Determine the [X, Y] coordinate at the center of the cell enclosing the given text.  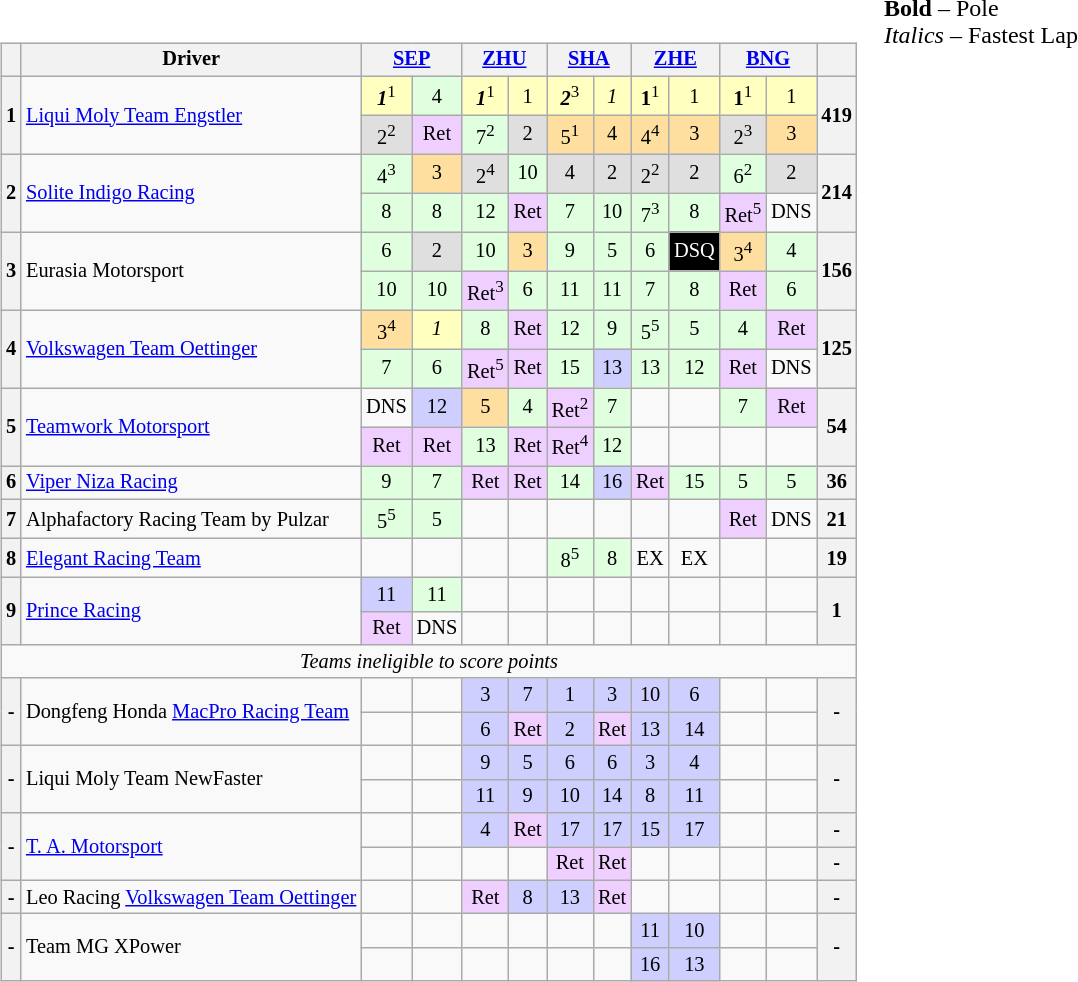
Ret2 [570, 408]
Volkswagen Team Oettinger [191, 349]
125 [837, 349]
24 [485, 174]
Ret4 [570, 446]
85 [570, 558]
Liqui Moly Team NewFaster [191, 780]
Teams ineligible to score points [429, 662]
Dongfeng Honda MacPro Racing Team [191, 712]
Prince Racing [191, 610]
SEP [412, 60]
21 [837, 518]
36 [837, 483]
Leo Racing Volkswagen Team Oettinger [191, 897]
54 [837, 427]
Alphafactory Racing Team by Pulzar [191, 518]
43 [386, 174]
Eurasia Motorsport [191, 271]
SHA [589, 60]
Driver [191, 60]
Liqui Moly Team Engstler [191, 115]
T. A. Motorsport [191, 846]
419 [837, 115]
73 [650, 212]
Elegant Racing Team [191, 558]
BNG [768, 60]
44 [650, 134]
Viper Niza Racing [191, 483]
62 [743, 174]
ZHE [675, 60]
Team MG XPower [191, 948]
214 [837, 193]
19 [837, 558]
ZHU [504, 60]
156 [837, 271]
72 [485, 134]
Teamwork Motorsport [191, 427]
Ret3 [485, 290]
Solite Indigo Racing [191, 193]
DSQ [694, 252]
51 [570, 134]
